Provide the [x, y] coordinate of the cell's center where the given text is located.  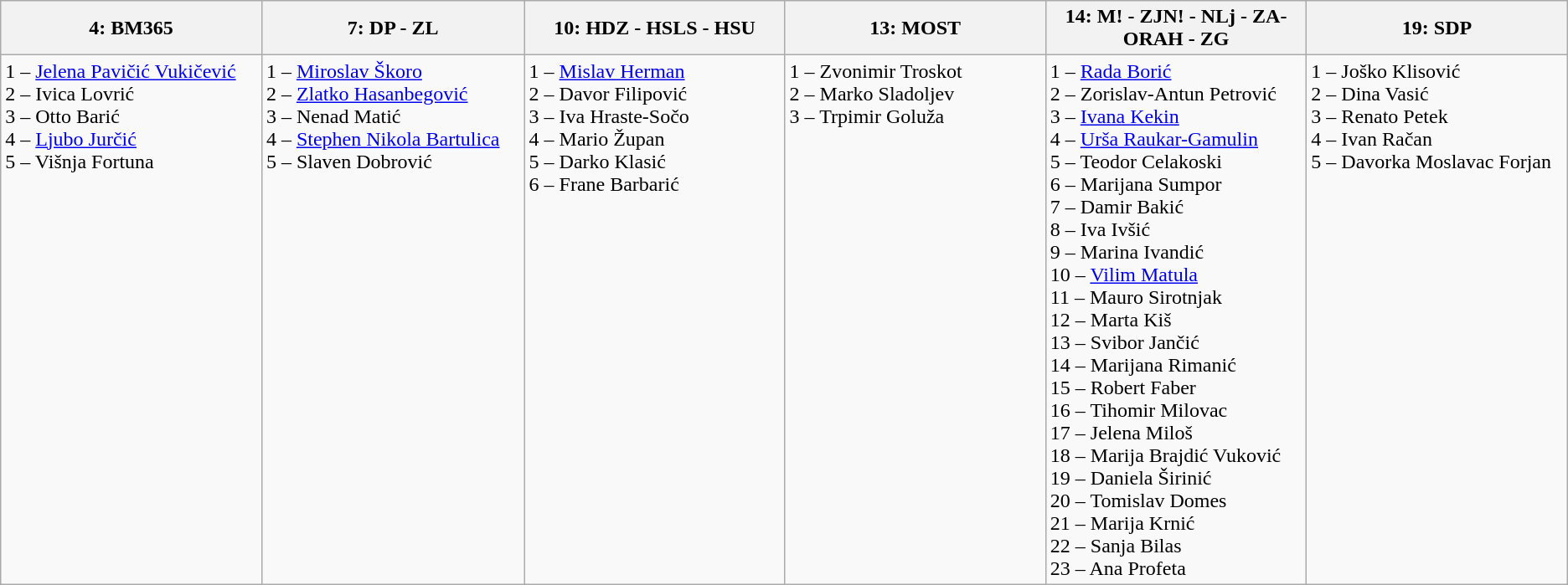
10: HDZ - HSLS - HSU [655, 28]
14: M! - ZJN! - NLj - ZA-ORAH - ZG [1176, 28]
19: SDP [1437, 28]
1 – Jelena Pavičić Vukičević 2 – Ivica Lovrić 3 – Otto Barić 4 – Ljubo Jurčić 5 – Višnja Fortuna [132, 320]
7: DP - ZL [393, 28]
1 – Zvonimir Troskot 2 – Marko Sladoljev 3 – Trpimir Goluža [915, 320]
1 – Mislav Herman 2 – Davor Filipović 3 – Iva Hraste-Sočo 4 – Mario Župan 5 – Darko Klasić 6 – Frane Barbarić [655, 320]
13: MOST [915, 28]
1 – Joško Klisović 2 – Dina Vasić 3 – Renato Petek 4 – Ivan Račan 5 – Davorka Moslavac Forjan [1437, 320]
1 – Miroslav Škoro 2 – Zlatko Hasanbegović 3 – Nenad Matić 4 – Stephen Nikola Bartulica 5 – Slaven Dobrović [393, 320]
4: BM365 [132, 28]
